Pinpoint the cell where the given text exists, returning its [X, Y] midpoint coordinate. 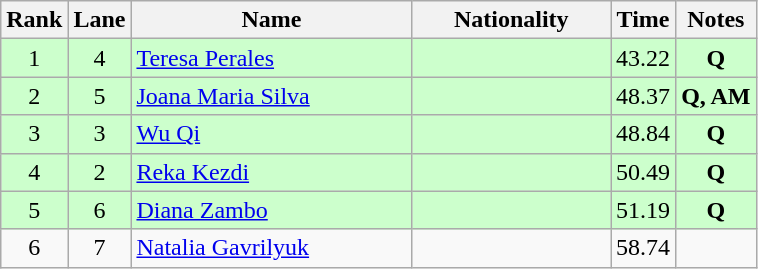
Diana Zambo [272, 210]
Reka Kezdi [272, 172]
58.74 [644, 248]
50.49 [644, 172]
1 [34, 58]
Rank [34, 20]
Time [644, 20]
Notes [716, 20]
Natalia Gavrilyuk [272, 248]
Wu Qi [272, 134]
Lane [100, 20]
51.19 [644, 210]
48.37 [644, 96]
Name [272, 20]
Teresa Perales [272, 58]
Q, AM [716, 96]
7 [100, 248]
Joana Maria Silva [272, 96]
48.84 [644, 134]
Nationality [512, 20]
43.22 [644, 58]
